Capture the cell that displays the provided text and extract its (X, Y) central coordinate. 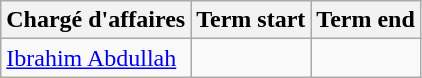
Term end (366, 20)
Term start (251, 20)
Ibrahim Abdullah (96, 58)
Chargé d'affaires (96, 20)
